Capture the cell that displays the provided text and extract its [x, y] central coordinate. 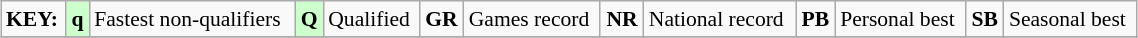
Fastest non-qualifiers [192, 19]
SB [985, 19]
National record [720, 19]
q [78, 19]
GR [442, 19]
PB [816, 19]
Q [309, 19]
Personal best [900, 19]
Games record [532, 19]
NR [622, 19]
KEY: [34, 19]
Seasonal best [1070, 19]
Qualified [371, 19]
